Identify which cell holds the provided text, then report its [X, Y] central coordinate. 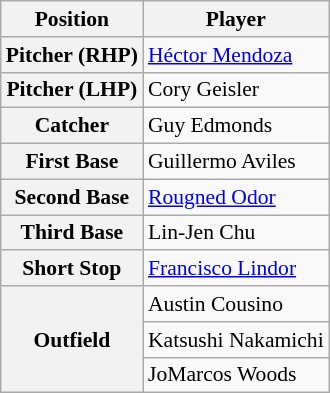
Outfield [72, 340]
JoMarcos Woods [236, 375]
Rougned Odor [236, 197]
Francisco Lindor [236, 269]
Short Stop [72, 269]
Austin Cousino [236, 304]
First Base [72, 162]
Guy Edmonds [236, 126]
Guillermo Aviles [236, 162]
Position [72, 19]
Pitcher (RHP) [72, 55]
Catcher [72, 126]
Héctor Mendoza [236, 55]
Lin-Jen Chu [236, 233]
Player [236, 19]
Katsushi Nakamichi [236, 340]
Pitcher (LHP) [72, 90]
Second Base [72, 197]
Third Base [72, 233]
Cory Geisler [236, 90]
